Extract the [x, y] coordinate from the center of the cell holding the provided text.  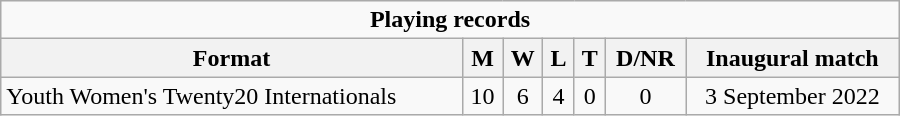
6 [523, 96]
4 [558, 96]
Format [232, 58]
M [482, 58]
Playing records [450, 20]
Inaugural match [793, 58]
3 September 2022 [793, 96]
W [523, 58]
Youth Women's Twenty20 Internationals [232, 96]
T [590, 58]
L [558, 58]
10 [482, 96]
D/NR [645, 58]
